Determine the [x, y] coordinate at the center of the cell enclosing the given text.  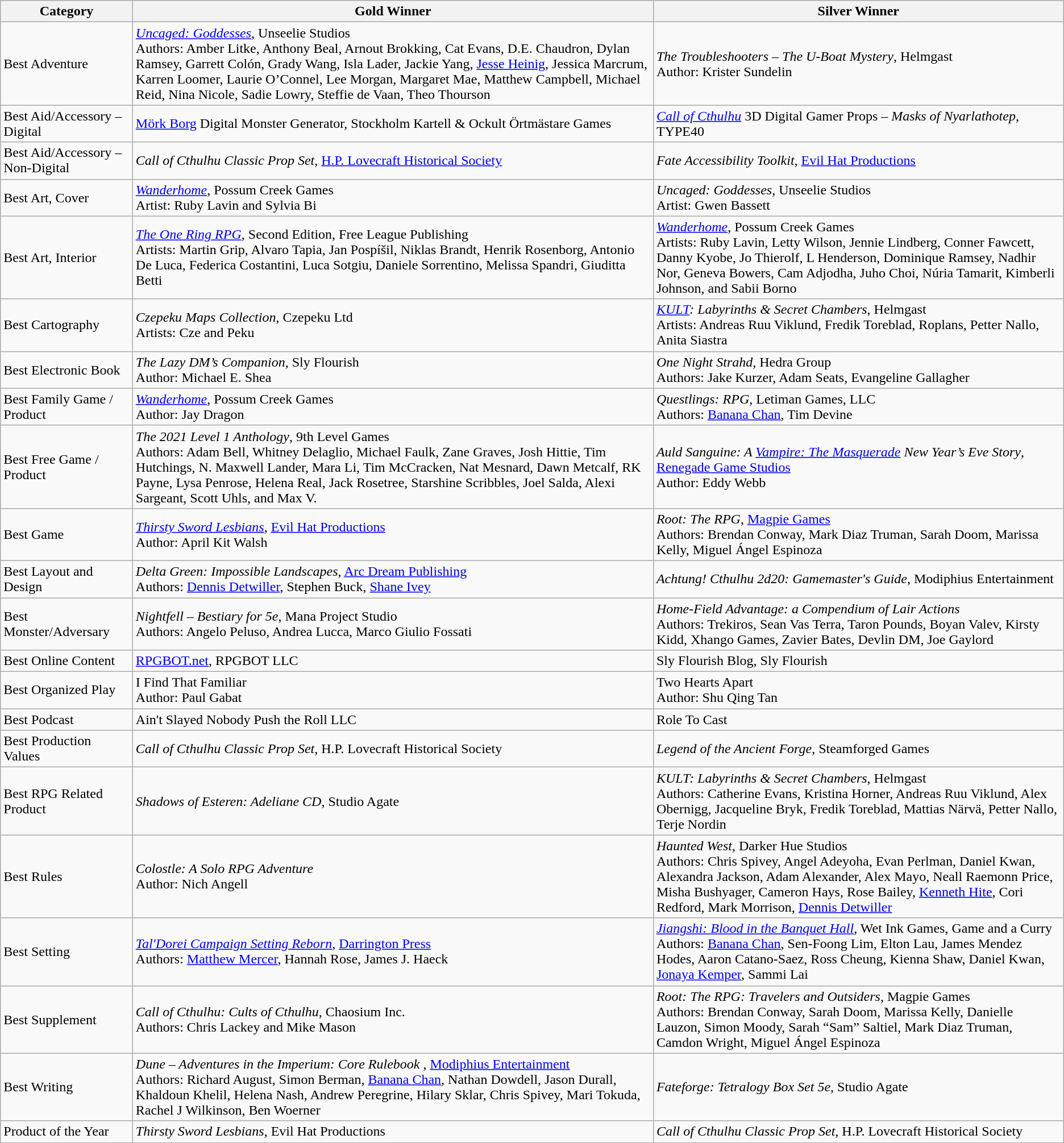
Best Cartography [67, 325]
Thirsty Sword Lesbians, Evil Hat Productions [393, 1132]
Tal'Dorei Campaign Setting Reborn, Darrington PressAuthors: Matthew Mercer, Hannah Rose, James J. Haeck [393, 951]
Sly Flourish Blog, Sly Flourish [858, 661]
Best Writing [67, 1087]
Best Game [67, 534]
Best Monster/Adversary [67, 624]
Czepeku Maps Collection, Czepeku LtdArtists: Cze and Peku [393, 325]
Achtung! Cthulhu 2d20: Gamemaster's Guide, Modiphius Entertainment [858, 579]
One Night Strahd, Hedra GroupAuthors: Jake Kurzer, Adam Seats, Evangeline Gallagher [858, 369]
Root: The RPG, Magpie GamesAuthors: Brendan Conway, Mark Diaz Truman, Sarah Doom, Marissa Kelly, Miguel Ángel Espinoza [858, 534]
Fate Accessibility Toolkit, Evil Hat Productions [858, 160]
Mörk Borg Digital Monster Generator, Stockholm Kartell & Ockult Örtmästare Games [393, 124]
Auld Sanguine: A Vampire: The Masquerade New Year’s Eve Story, Renegade Game StudiosAuthor: Eddy Webb [858, 467]
Best Supplement [67, 1020]
Best Free Game / Product [67, 467]
Best Art, Cover [67, 198]
Best Rules [67, 876]
Colostle: A Solo RPG AdventureAuthor: Nich Angell [393, 876]
Best Adventure [67, 64]
Best Aid/Accessory – Non-Digital [67, 160]
Ain't Slayed Nobody Push the Roll LLC [393, 720]
Category [67, 11]
Best Production Values [67, 749]
Best Electronic Book [67, 369]
Best Family Game / Product [67, 407]
Wanderhome, Possum Creek GamesArtist: Ruby Lavin and Sylvia Bi [393, 198]
Best RPG Related Product [67, 801]
Best Aid/Accessory – Digital [67, 124]
Shadows of Esteren: Adeliane CD, Studio Agate [393, 801]
Silver Winner [858, 11]
Best Online Content [67, 661]
Call of Cthulhu 3D Digital Gamer Props – Masks of Nyarlathotep, TYPE40 [858, 124]
Nightfell – Bestiary for 5e, Mana Project StudioAuthors: Angelo Peluso, Andrea Lucca, Marco Giulio Fossati [393, 624]
Best Setting [67, 951]
RPGBOT.net, RPGBOT LLC [393, 661]
Two Hearts ApartAuthor: Shu Qing Tan [858, 690]
Uncaged: Goddesses, Unseelie StudiosArtist: Gwen Bassett [858, 198]
Gold Winner [393, 11]
The Troubleshooters – The U-Boat Mystery, HelmgastAuthor: Krister Sundelin [858, 64]
I Find That FamiliarAuthor: Paul Gabat [393, 690]
Fateforge: Tetralogy Box Set 5e, Studio Agate [858, 1087]
Legend of the Ancient Forge, Steamforged Games [858, 749]
Best Podcast [67, 720]
Delta Green: Impossible Landscapes, Arc Dream PublishingAuthors: Dennis Detwiller, Stephen Buck, Shane Ivey [393, 579]
Best Art, Interior [67, 257]
Wanderhome, Possum Creek GamesAuthor: Jay Dragon [393, 407]
Thirsty Sword Lesbians, Evil Hat ProductionsAuthor: April Kit Walsh [393, 534]
Call of Cthulhu: Cults of Cthulhu, Chaosium Inc.Authors: Chris Lackey and Mike Mason [393, 1020]
Role To Cast [858, 720]
Questlings: RPG, Letiman Games, LLCAuthors: Banana Chan, Tim Devine [858, 407]
KULT: Labyrinths & Secret Chambers, HelmgastArtists: Andreas Ruu Viklund, Fredik Toreblad, Roplans, Petter Nallo, Anita Siastra [858, 325]
Best Organized Play [67, 690]
Best Layout and Design [67, 579]
Product of the Year [67, 1132]
The Lazy DM’s Companion, Sly FlourishAuthor: Michael E. Shea [393, 369]
